Scan for the cell matching the given text and deliver its (x, y) coordinate at center. 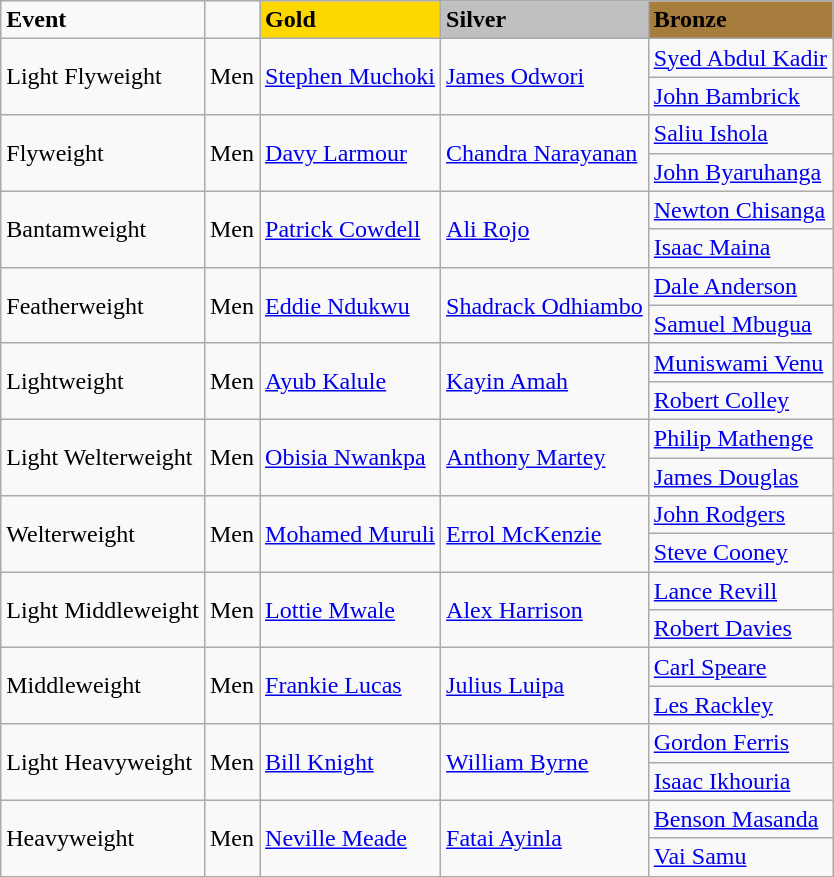
Fatai Ayinla (545, 838)
Vai Samu (740, 857)
Errol McKenzie (545, 534)
Robert Colley (740, 400)
Syed Abdul Kadir (740, 58)
Bronze (740, 20)
Neville Meade (350, 838)
Frankie Lucas (350, 686)
Welterweight (103, 534)
Middleweight (103, 686)
Light Heavyweight (103, 762)
Lottie Mwale (350, 610)
Featherweight (103, 305)
William Byrne (545, 762)
Heavyweight (103, 838)
James Douglas (740, 477)
Chandra Narayanan (545, 153)
Light Middleweight (103, 610)
Carl Speare (740, 667)
Anthony Martey (545, 457)
Alex Harrison (545, 610)
Kayin Amah (545, 381)
Flyweight (103, 153)
Silver (545, 20)
Samuel Mbugua (740, 324)
James Odwori (545, 77)
Philip Mathenge (740, 438)
Isaac Ikhouria (740, 781)
Muniswami Venu (740, 362)
Isaac Maina (740, 248)
Light Flyweight (103, 77)
Obisia Nwankpa (350, 457)
John Rodgers (740, 515)
Benson Masanda (740, 819)
Saliu Ishola (740, 134)
Mohamed Muruli (350, 534)
Newton Chisanga (740, 210)
Dale Anderson (740, 286)
Julius Luipa (545, 686)
John Byaruhanga (740, 172)
Event (103, 20)
Steve Cooney (740, 553)
Les Rackley (740, 705)
Patrick Cowdell (350, 229)
John Bambrick (740, 96)
Robert Davies (740, 629)
Stephen Muchoki (350, 77)
Bantamweight (103, 229)
Lance Revill (740, 591)
Eddie Ndukwu (350, 305)
Gold (350, 20)
Ali Rojo (545, 229)
Light Welterweight (103, 457)
Davy Larmour (350, 153)
Bill Knight (350, 762)
Gordon Ferris (740, 743)
Ayub Kalule (350, 381)
Lightweight (103, 381)
Shadrack Odhiambo (545, 305)
